From the cell containing the given text, extract its center point as [x, y] coordinate. 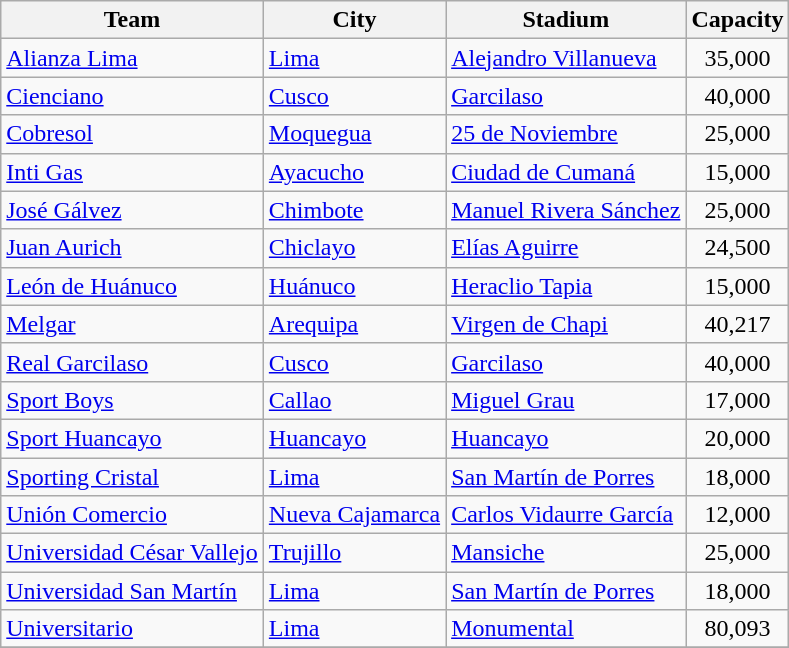
Mansiche [566, 553]
Arequipa [354, 324]
Manuel Rivera Sánchez [566, 210]
Ayacucho [354, 172]
Callao [354, 400]
Trujillo [354, 553]
80,093 [738, 629]
Team [132, 20]
Alejandro Villanueva [566, 58]
Elías Aguirre [566, 248]
40,217 [738, 324]
12,000 [738, 515]
Melgar [132, 324]
20,000 [738, 438]
Monumental [566, 629]
Sporting Cristal [132, 477]
Sport Huancayo [132, 438]
Huánuco [354, 286]
José Gálvez [132, 210]
Juan Aurich [132, 248]
Universidad San Martín [132, 591]
Universidad César Vallejo [132, 553]
Carlos Vidaurre García [566, 515]
Ciudad de Cumaná [566, 172]
Universitario [132, 629]
Unión Comercio [132, 515]
Cobresol [132, 134]
17,000 [738, 400]
Alianza Lima [132, 58]
35,000 [738, 58]
Inti Gas [132, 172]
City [354, 20]
León de Huánuco [132, 286]
Real Garcilaso [132, 362]
Nueva Cajamarca [354, 515]
Chimbote [354, 210]
24,500 [738, 248]
Miguel Grau [566, 400]
Heraclio Tapia [566, 286]
Cienciano [132, 96]
25 de Noviembre [566, 134]
Stadium [566, 20]
Chiclayo [354, 248]
Sport Boys [132, 400]
Virgen de Chapi [566, 324]
Capacity [738, 20]
Moquegua [354, 134]
